Identify which cell holds the provided text, then report its [x, y] central coordinate. 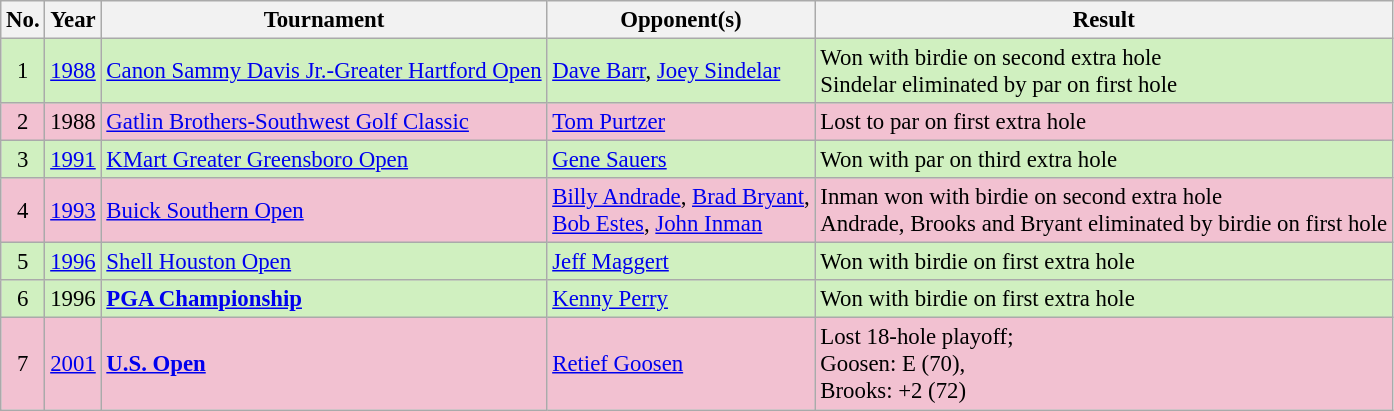
Billy Andrade, Brad Bryant, Bob Estes, John Inman [681, 210]
Dave Barr, Joey Sindelar [681, 72]
PGA Championship [324, 299]
5 [23, 262]
Tom Purtzer [681, 122]
3 [23, 160]
7 [23, 364]
Opponent(s) [681, 20]
Jeff Maggert [681, 262]
Gene Sauers [681, 160]
Retief Goosen [681, 364]
2 [23, 122]
Result [1104, 20]
1993 [73, 210]
2001 [73, 364]
Gatlin Brothers-Southwest Golf Classic [324, 122]
Won with par on third extra hole [1104, 160]
6 [23, 299]
Year [73, 20]
1 [23, 72]
4 [23, 210]
Lost to par on first extra hole [1104, 122]
Canon Sammy Davis Jr.-Greater Hartford Open [324, 72]
Shell Houston Open [324, 262]
Lost 18-hole playoff;Goosen: E (70),Brooks: +2 (72) [1104, 364]
1991 [73, 160]
Tournament [324, 20]
KMart Greater Greensboro Open [324, 160]
No. [23, 20]
Inman won with birdie on second extra holeAndrade, Brooks and Bryant eliminated by birdie on first hole [1104, 210]
Won with birdie on second extra holeSindelar eliminated by par on first hole [1104, 72]
Buick Southern Open [324, 210]
U.S. Open [324, 364]
Kenny Perry [681, 299]
